From the cell containing the given text, extract its center point as (x, y) coordinate. 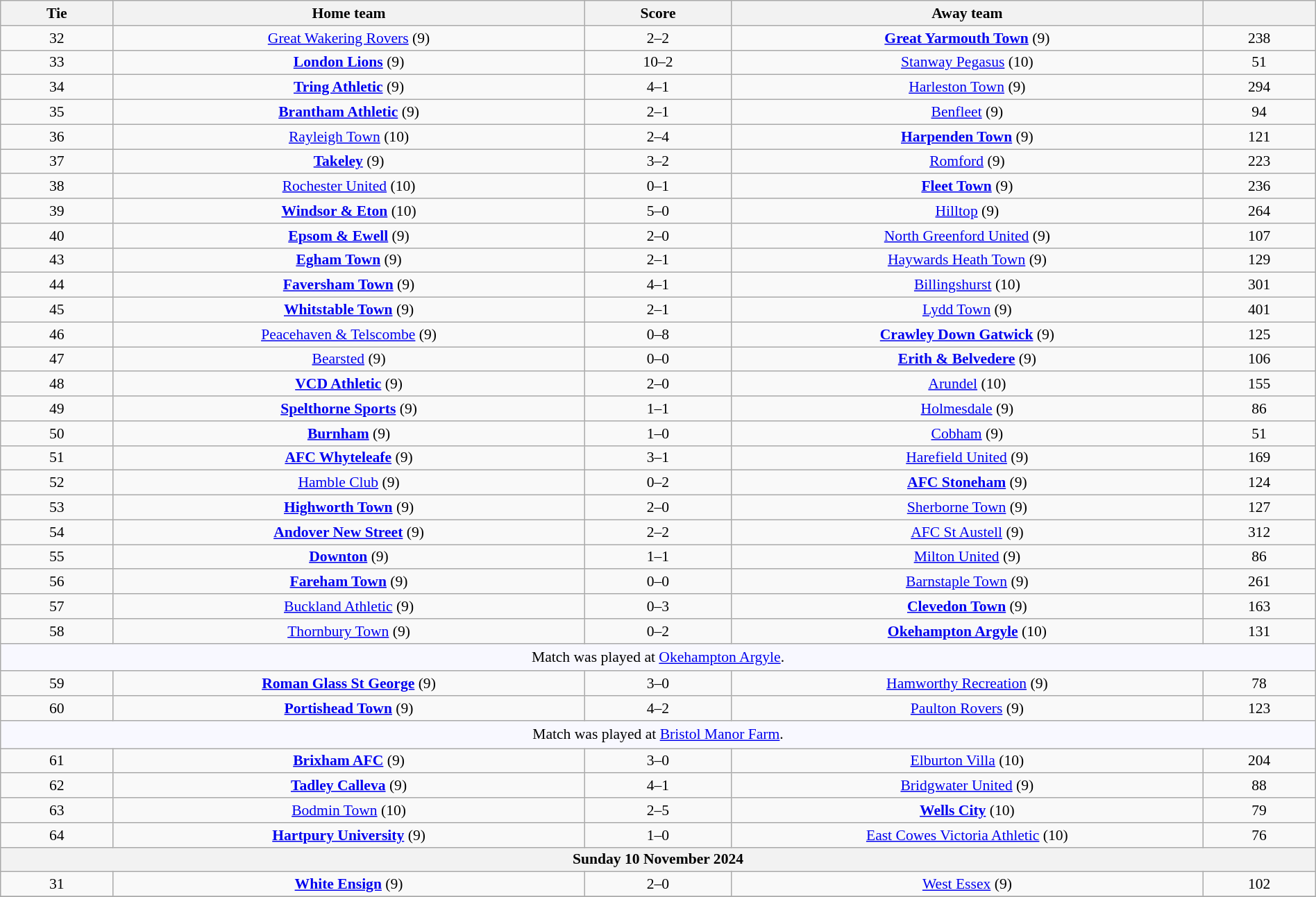
204 (1259, 761)
Harleston Town (9) (968, 87)
Match was played at Okehampton Argyle. (658, 657)
129 (1259, 260)
Haywards Heath Town (9) (968, 260)
White Ensign (9) (348, 885)
102 (1259, 885)
0–3 (658, 606)
Andover New Street (9) (348, 532)
123 (1259, 708)
Erith & Belvedere (9) (968, 359)
94 (1259, 112)
52 (57, 483)
88 (1259, 786)
Faversham Town (9) (348, 285)
Away team (968, 13)
Wells City (10) (968, 810)
35 (57, 112)
Brixham AFC (9) (348, 761)
60 (57, 708)
58 (57, 631)
64 (57, 835)
5–0 (658, 211)
61 (57, 761)
Fareham Town (9) (348, 582)
Great Yarmouth Town (9) (968, 38)
East Cowes Victoria Athletic (10) (968, 835)
36 (57, 137)
Burnham (9) (348, 434)
59 (57, 684)
Hamworthy Recreation (9) (968, 684)
47 (57, 359)
301 (1259, 285)
163 (1259, 606)
155 (1259, 384)
261 (1259, 582)
4–2 (658, 708)
125 (1259, 334)
AFC St Austell (9) (968, 532)
Stanway Pegasus (10) (968, 62)
131 (1259, 631)
0–8 (658, 334)
Milton United (9) (968, 557)
45 (57, 310)
Benfleet (9) (968, 112)
Okehampton Argyle (10) (968, 631)
Billingshurst (10) (968, 285)
Romford (9) (968, 162)
Harefield United (9) (968, 458)
63 (57, 810)
223 (1259, 162)
107 (1259, 236)
37 (57, 162)
Fleet Town (9) (968, 187)
33 (57, 62)
Cobham (9) (968, 434)
44 (57, 285)
Score (658, 13)
39 (57, 211)
Whitstable Town (9) (348, 310)
3–1 (658, 458)
312 (1259, 532)
North Greenford United (9) (968, 236)
Peacehaven & Telscombe (9) (348, 334)
Rayleigh Town (10) (348, 137)
Sunday 10 November 2024 (658, 860)
48 (57, 384)
Harpenden Town (9) (968, 137)
56 (57, 582)
50 (57, 434)
VCD Athletic (9) (348, 384)
Thornbury Town (9) (348, 631)
76 (1259, 835)
2–5 (658, 810)
121 (1259, 137)
54 (57, 532)
West Essex (9) (968, 885)
264 (1259, 211)
38 (57, 187)
Buckland Athletic (9) (348, 606)
401 (1259, 310)
Elburton Villa (10) (968, 761)
Great Wakering Rovers (9) (348, 38)
Downton (9) (348, 557)
169 (1259, 458)
Bearsted (9) (348, 359)
34 (57, 87)
London Lions (9) (348, 62)
10–2 (658, 62)
Egham Town (9) (348, 260)
127 (1259, 508)
40 (57, 236)
Match was played at Bristol Manor Farm. (658, 735)
3–2 (658, 162)
Home team (348, 13)
Paulton Rovers (9) (968, 708)
32 (57, 38)
Hilltop (9) (968, 211)
79 (1259, 810)
Barnstaple Town (9) (968, 582)
238 (1259, 38)
78 (1259, 684)
AFC Whyteleafe (9) (348, 458)
Highworth Town (9) (348, 508)
106 (1259, 359)
Crawley Down Gatwick (9) (968, 334)
236 (1259, 187)
AFC Stoneham (9) (968, 483)
Lydd Town (9) (968, 310)
62 (57, 786)
31 (57, 885)
Clevedon Town (9) (968, 606)
Arundel (10) (968, 384)
43 (57, 260)
Spelthorne Sports (9) (348, 409)
Hartpury University (9) (348, 835)
Tie (57, 13)
57 (57, 606)
Takeley (9) (348, 162)
46 (57, 334)
Brantham Athletic (9) (348, 112)
Hamble Club (9) (348, 483)
Epsom & Ewell (9) (348, 236)
Holmesdale (9) (968, 409)
Windsor & Eton (10) (348, 211)
Rochester United (10) (348, 187)
49 (57, 409)
0–1 (658, 187)
53 (57, 508)
124 (1259, 483)
294 (1259, 87)
55 (57, 557)
Tring Athletic (9) (348, 87)
Bridgwater United (9) (968, 786)
Portishead Town (9) (348, 708)
Tadley Calleva (9) (348, 786)
Sherborne Town (9) (968, 508)
Roman Glass St George (9) (348, 684)
Bodmin Town (10) (348, 810)
2–4 (658, 137)
